Find where the given text appears and provide that cell's center as [X, Y] coordinate. 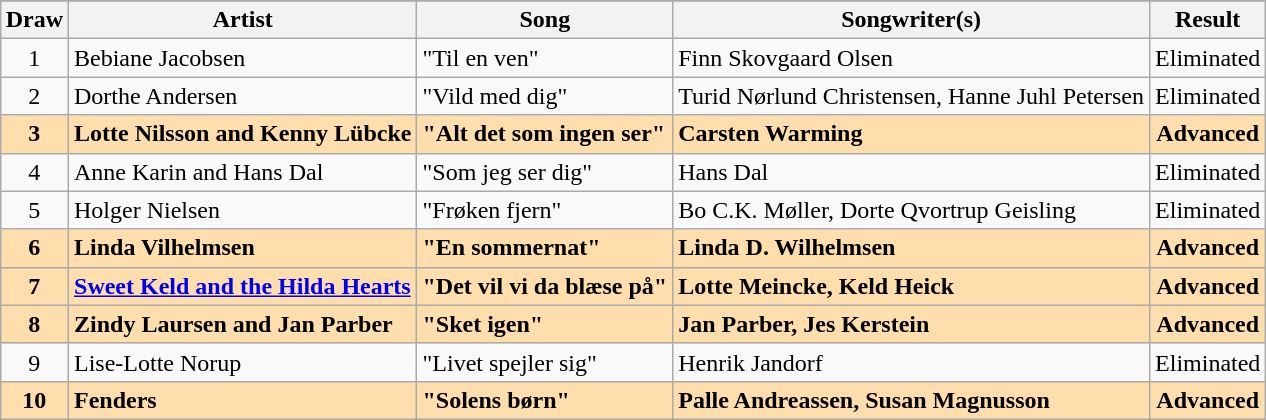
Lotte Nilsson and Kenny Lübcke [243, 134]
Linda Vilhelmsen [243, 248]
Result [1208, 20]
"Livet spejler sig" [545, 362]
"Det vil vi da blæse på" [545, 286]
Draw [34, 20]
Henrik Jandorf [912, 362]
Songwriter(s) [912, 20]
Sweet Keld and the Hilda Hearts [243, 286]
Jan Parber, Jes Kerstein [912, 324]
Turid Nørlund Christensen, Hanne Juhl Petersen [912, 96]
Holger Nielsen [243, 210]
Zindy Laursen and Jan Parber [243, 324]
4 [34, 172]
10 [34, 400]
Artist [243, 20]
Bo C.K. Møller, Dorte Qvortrup Geisling [912, 210]
Finn Skovgaard Olsen [912, 58]
9 [34, 362]
6 [34, 248]
Hans Dal [912, 172]
"Til en ven" [545, 58]
Bebiane Jacobsen [243, 58]
"Alt det som ingen ser" [545, 134]
2 [34, 96]
Lise-Lotte Norup [243, 362]
1 [34, 58]
Fenders [243, 400]
Palle Andreassen, Susan Magnusson [912, 400]
Linda D. Wilhelmsen [912, 248]
Song [545, 20]
"Frøken fjern" [545, 210]
"Som jeg ser dig" [545, 172]
Lotte Meincke, Keld Heick [912, 286]
"Solens børn" [545, 400]
"Sket igen" [545, 324]
Anne Karin and Hans Dal [243, 172]
Carsten Warming [912, 134]
5 [34, 210]
"En sommernat" [545, 248]
7 [34, 286]
3 [34, 134]
"Vild med dig" [545, 96]
8 [34, 324]
Dorthe Andersen [243, 96]
